Scan for the cell matching the given text and deliver its (x, y) coordinate at center. 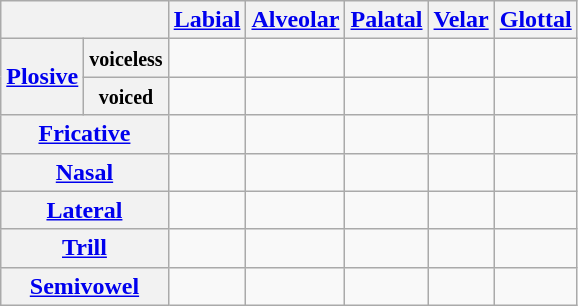
Nasal (84, 172)
voiceless (126, 58)
Labial (207, 20)
Trill (84, 248)
Palatal (386, 20)
Glottal (536, 20)
Lateral (84, 210)
Alveolar (296, 20)
Velar (461, 20)
Semivowel (84, 286)
Fricative (84, 134)
Plosive (42, 77)
voiced (126, 96)
